Return [X, Y] of the center of cell containing provided text 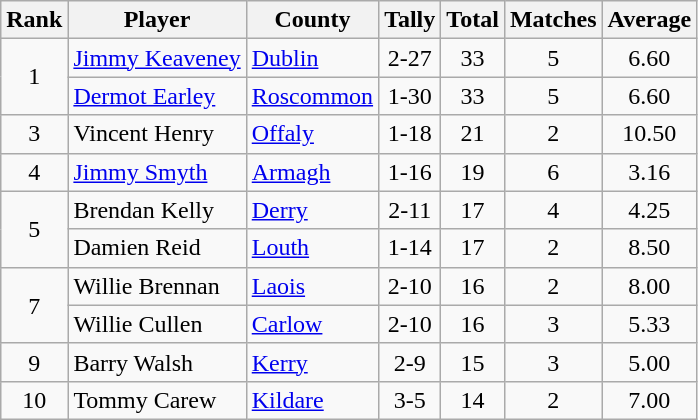
Armagh [312, 172]
15 [473, 362]
Jimmy Keaveney [157, 58]
1-16 [410, 172]
Willie Brennan [157, 286]
21 [473, 134]
10.50 [650, 134]
Dublin [312, 58]
9 [34, 362]
1-14 [410, 248]
Laois [312, 286]
Derry [312, 210]
3-5 [410, 400]
7 [34, 305]
8.00 [650, 286]
Kerry [312, 362]
2-9 [410, 362]
14 [473, 400]
3.16 [650, 172]
Matches [553, 20]
Player [157, 20]
Willie Cullen [157, 324]
2-27 [410, 58]
Rank [34, 20]
Offaly [312, 134]
5.00 [650, 362]
Total [473, 20]
Tally [410, 20]
7.00 [650, 400]
1 [34, 77]
Kildare [312, 400]
Tommy Carew [157, 400]
10 [34, 400]
Carlow [312, 324]
Brendan Kelly [157, 210]
6 [553, 172]
Roscommon [312, 96]
8.50 [650, 248]
Damien Reid [157, 248]
Louth [312, 248]
1-30 [410, 96]
Average [650, 20]
Vincent Henry [157, 134]
Dermot Earley [157, 96]
Jimmy Smyth [157, 172]
County [312, 20]
Barry Walsh [157, 362]
2-11 [410, 210]
5.33 [650, 324]
19 [473, 172]
1-18 [410, 134]
4.25 [650, 210]
